Scan for the cell matching the given text and deliver its [X, Y] coordinate at center. 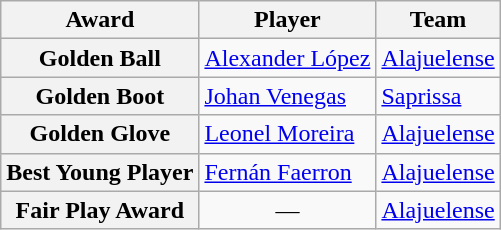
Saprissa [438, 96]
Fernán Faerron [288, 172]
Johan Venegas [288, 96]
Player [288, 20]
— [288, 210]
Golden Glove [100, 134]
Team [438, 20]
Alexander López [288, 58]
Best Young Player [100, 172]
Leonel Moreira [288, 134]
Award [100, 20]
Fair Play Award [100, 210]
Golden Boot [100, 96]
Golden Ball [100, 58]
